From the cell containing the given text, extract its center point as (x, y) coordinate. 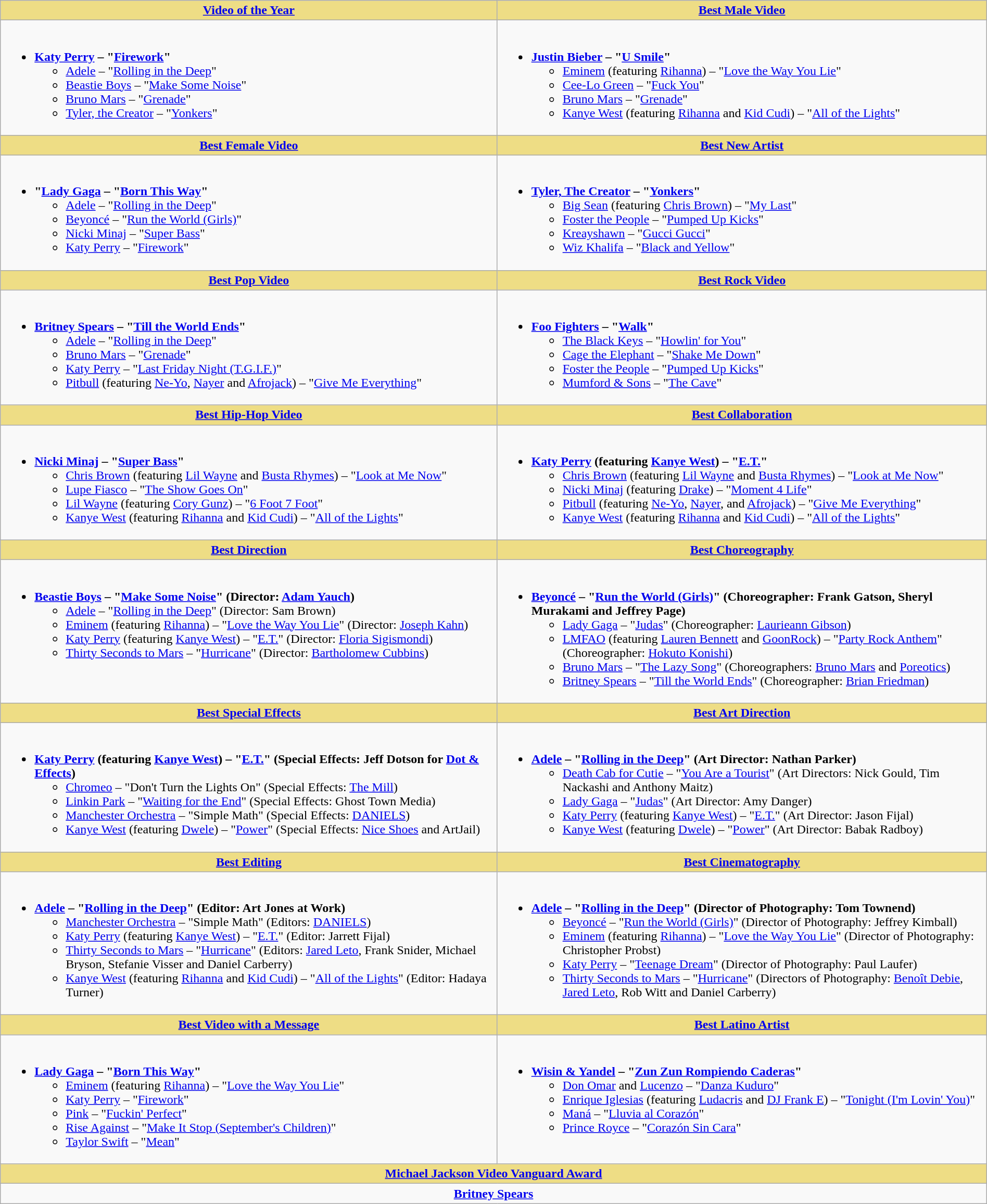
Best Choreography (742, 550)
Best Collaboration (742, 415)
Best Female Video (249, 145)
Best Video with a Message (249, 1025)
Best Editing (249, 861)
Best Direction (249, 550)
Best Art Direction (742, 713)
Best Latino Artist (742, 1025)
Michael Jackson Video Vanguard Award (493, 1174)
Best Cinematography (742, 861)
Best Hip-Hop Video (249, 415)
"Lady Gaga – "Born This Way"Adele – "Rolling in the Deep"Beyoncé – "Run the World (Girls)"Nicki Minaj – "Super Bass"Katy Perry – "Firework" (249, 212)
Best New Artist (742, 145)
Best Rock Video (742, 280)
Katy Perry – "Firework"Adele – "Rolling in the Deep"Beastie Boys – "Make Some Noise"Bruno Mars – "Grenade"Tyler, the Creator – "Yonkers" (249, 78)
Britney Spears (493, 1194)
Best Male Video (742, 10)
Best Pop Video (249, 280)
Video of the Year (249, 10)
Best Special Effects (249, 713)
